Determine the [x, y] coordinate at the center of the cell enclosing the given text.  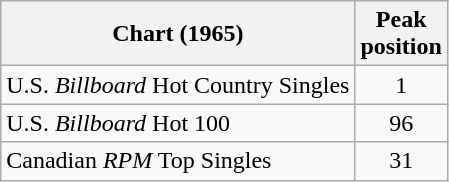
Canadian RPM Top Singles [178, 161]
1 [401, 85]
96 [401, 123]
U.S. Billboard Hot 100 [178, 123]
Peakposition [401, 34]
U.S. Billboard Hot Country Singles [178, 85]
31 [401, 161]
Chart (1965) [178, 34]
